For the text-containing cell, return its midpoint in [X, Y] coordinate format. 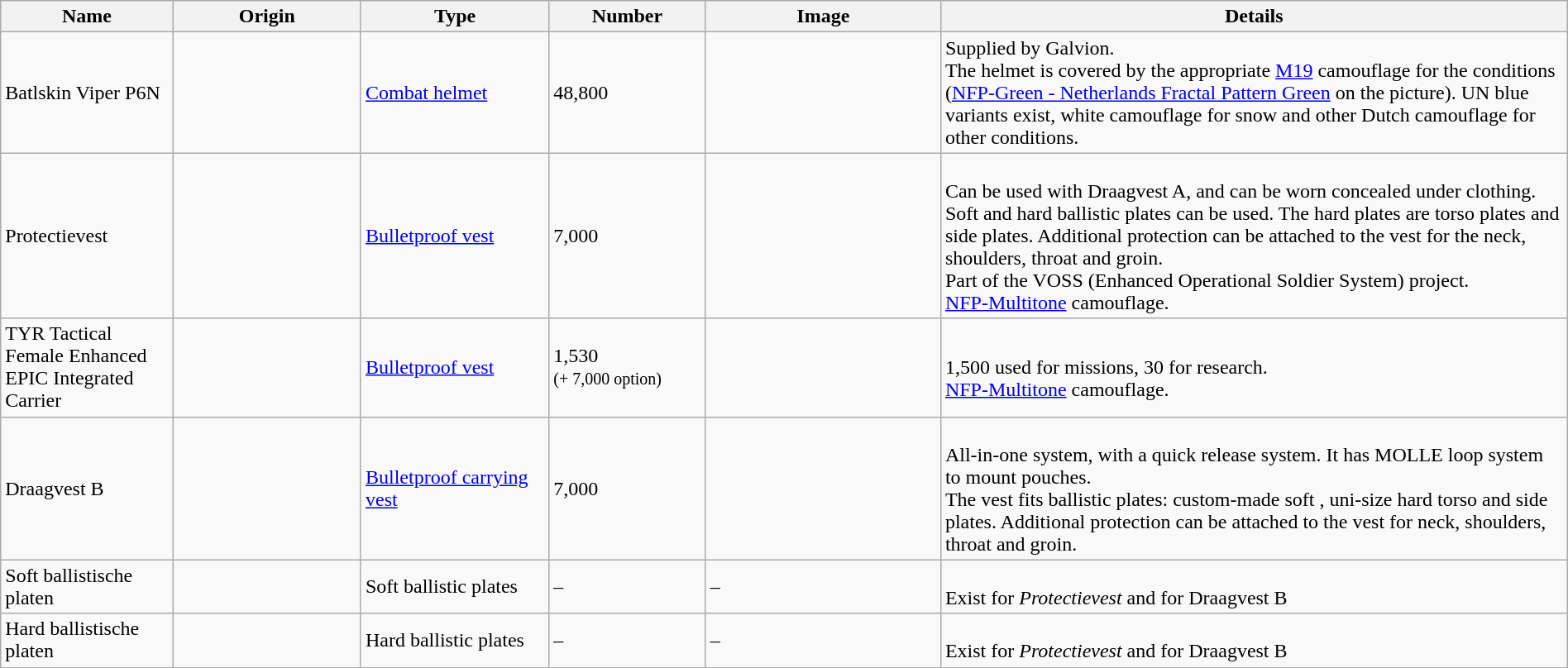
48,800 [627, 93]
TYR Tactical Female Enhanced EPIC Integrated Carrier [87, 367]
Protectievest [87, 236]
Batlskin Viper P6N [87, 93]
Draagvest B [87, 488]
Soft ballistic plates [455, 587]
Bulletproof carrying vest [455, 488]
1,530(+ 7,000 option) [627, 367]
Hard ballistische platen [87, 640]
Combat helmet [455, 93]
Type [455, 17]
Image [823, 17]
Details [1254, 17]
Origin [266, 17]
1,500 used for missions, 30 for research.NFP-Multitone camouflage. [1254, 367]
Name [87, 17]
Soft ballistische platen [87, 587]
Hard ballistic plates [455, 640]
Number [627, 17]
